Provide the (X, Y) coordinate of the cell's center where the given text is located.  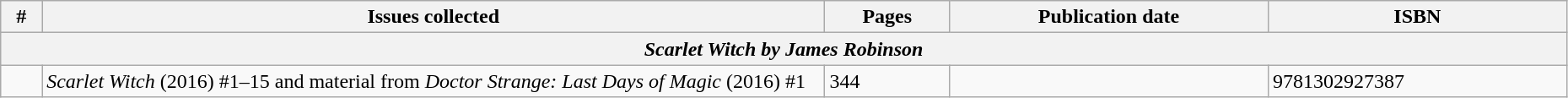
ISBN (1417, 17)
Issues collected (434, 17)
Publication date (1109, 17)
Pages (887, 17)
Scarlet Witch (2016) #1–15 and material from Doctor Strange: Last Days of Magic (2016) #1 (434, 81)
# (22, 17)
Scarlet Witch by James Robinson (784, 49)
344 (887, 81)
9781302927387 (1417, 81)
